From the cell containing the given text, extract its center point as [x, y] coordinate. 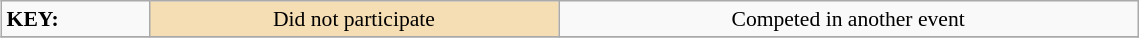
Did not participate [354, 19]
KEY: [76, 19]
Competed in another event [848, 19]
